Search for the cell housing the specified text and yield its [x, y] center coordinate. 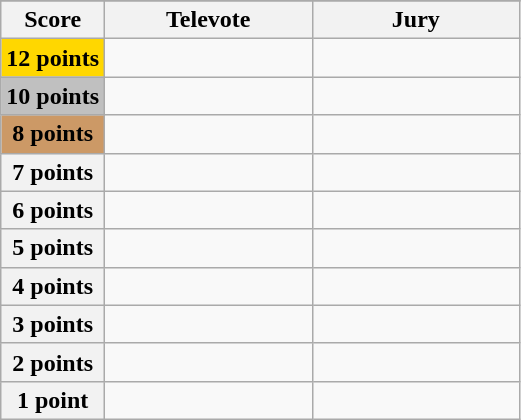
8 points [53, 134]
12 points [53, 58]
Score [53, 20]
10 points [53, 96]
1 point [53, 400]
6 points [53, 210]
5 points [53, 248]
7 points [53, 172]
Televote [209, 20]
4 points [53, 286]
3 points [53, 324]
2 points [53, 362]
Jury [416, 20]
